From the cell containing the given text, extract its center point as [X, Y] coordinate. 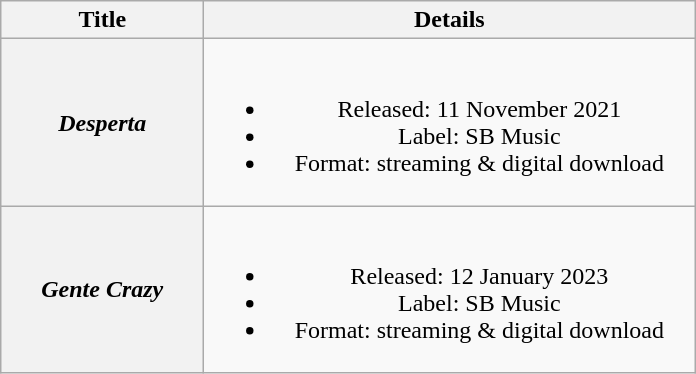
Gente Crazy [102, 290]
Released: 12 January 2023Label: SB MusicFormat: streaming & digital download [450, 290]
Title [102, 20]
Released: 11 November 2021Label: SB MusicFormat: streaming & digital download [450, 122]
Details [450, 20]
Desperta [102, 122]
